Search for the cell housing the specified text and yield its [x, y] center coordinate. 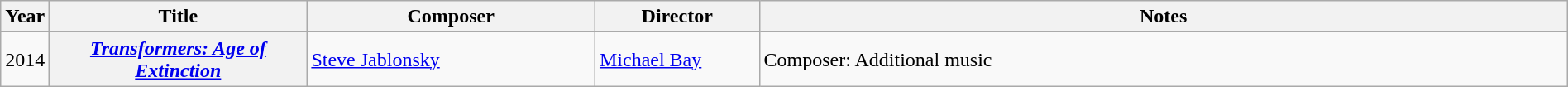
Steve Jablonsky [452, 60]
Notes [1163, 17]
Composer [452, 17]
Transformers: Age of Extinction [179, 60]
Year [25, 17]
Director [676, 17]
2014 [25, 60]
Composer: Additional music [1163, 60]
Title [179, 17]
Michael Bay [676, 60]
